Output the (X, Y) coordinate of the center of the cell containing the given text.  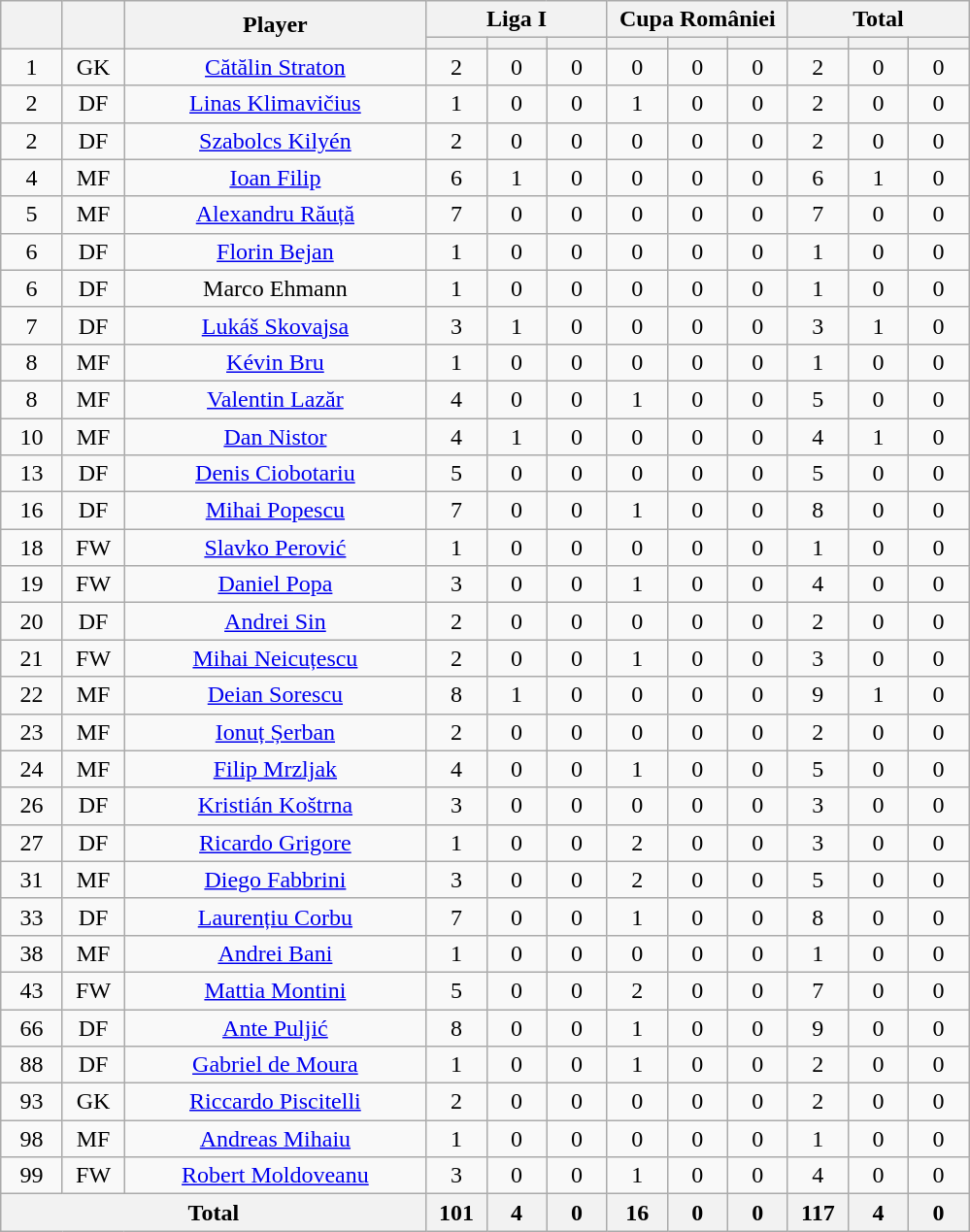
Denis Ciobotariu (276, 474)
Laurențiu Corbu (276, 916)
Andreas Mihaiu (276, 1139)
Andrei Sin (276, 621)
Diego Fabbrini (276, 880)
Alexandru Răuță (276, 215)
99 (32, 1176)
Gabriel de Moura (276, 1065)
Andrei Bani (276, 953)
Mihai Neicuțescu (276, 658)
23 (32, 732)
Daniel Popa (276, 584)
Player (276, 25)
Florin Bejan (276, 251)
Kévin Bru (276, 362)
24 (32, 769)
31 (32, 880)
101 (456, 1213)
Mattia Montini (276, 990)
Marco Ehmann (276, 288)
Szabolcs Kilyén (276, 141)
20 (32, 621)
88 (32, 1065)
Ricardo Grigore (276, 843)
98 (32, 1139)
10 (32, 436)
Robert Moldoveanu (276, 1176)
93 (32, 1102)
Ioan Filip (276, 178)
43 (32, 990)
18 (32, 548)
38 (32, 953)
Liga I (517, 19)
Slavko Perović (276, 548)
33 (32, 916)
Valentin Lazăr (276, 399)
13 (32, 474)
26 (32, 806)
66 (32, 1028)
Cătălin Straton (276, 67)
Ante Puljić (276, 1028)
Cupa României (697, 19)
21 (32, 658)
19 (32, 584)
Riccardo Piscitelli (276, 1102)
Deian Sorescu (276, 695)
Ionuț Șerban (276, 732)
Mihai Popescu (276, 511)
Linas Klimavičius (276, 104)
22 (32, 695)
Lukáš Skovajsa (276, 325)
27 (32, 843)
Kristián Koštrna (276, 806)
117 (818, 1213)
Dan Nistor (276, 436)
Filip Mrzljak (276, 769)
